Determine the [x, y] coordinate at the center of the cell enclosing the given text.  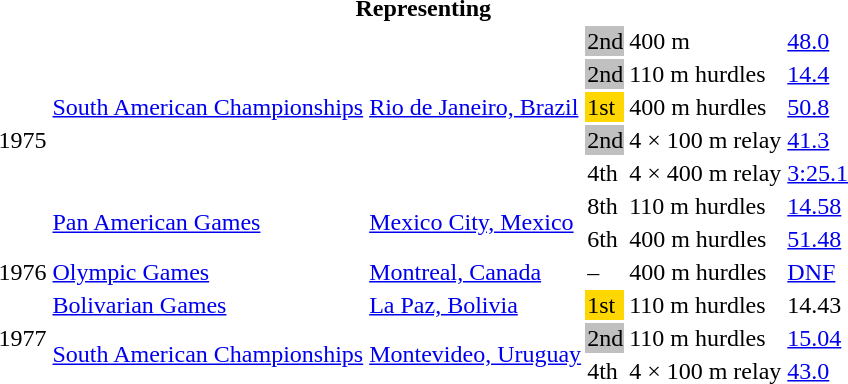
Montreal, Canada [476, 272]
Pan American Games [208, 222]
4 × 400 m relay [706, 173]
Bolivarian Games [208, 305]
400 m [706, 41]
La Paz, Bolivia [476, 305]
8th [606, 206]
Rio de Janeiro, Brazil [476, 107]
– [606, 272]
4th [606, 173]
Olympic Games [208, 272]
Mexico City, Mexico [476, 222]
4 × 100 m relay [706, 140]
South American Championships [208, 107]
6th [606, 239]
